Output the [x, y] coordinate of the center of the cell containing the given text.  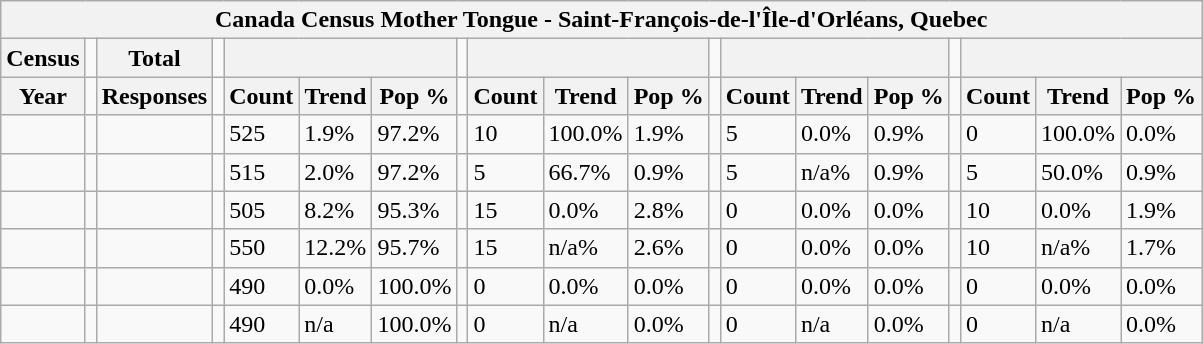
12.2% [336, 248]
2.0% [336, 172]
Responses [154, 96]
Total [154, 58]
8.2% [336, 210]
1.7% [1160, 248]
95.7% [414, 248]
515 [262, 172]
50.0% [1078, 172]
Canada Census Mother Tongue - Saint-François-de-l'Île-d'Orléans, Quebec [602, 20]
2.6% [668, 248]
550 [262, 248]
2.8% [668, 210]
Census [43, 58]
525 [262, 134]
Year [43, 96]
95.3% [414, 210]
505 [262, 210]
66.7% [586, 172]
